Return [X, Y] of the center of cell containing provided text 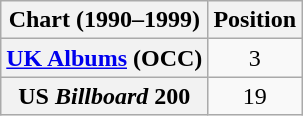
19 [255, 96]
3 [255, 58]
UK Albums (OCC) [104, 58]
Chart (1990–1999) [104, 20]
US Billboard 200 [104, 96]
Position [255, 20]
